From the cell containing the given text, extract its center point as (x, y) coordinate. 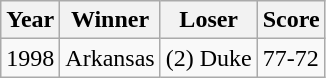
(2) Duke (208, 58)
Score (291, 20)
1998 (30, 58)
Winner (110, 20)
77-72 (291, 58)
Loser (208, 20)
Arkansas (110, 58)
Year (30, 20)
